Detect which cell encompasses the target text, then output its (X, Y) center coordinate. 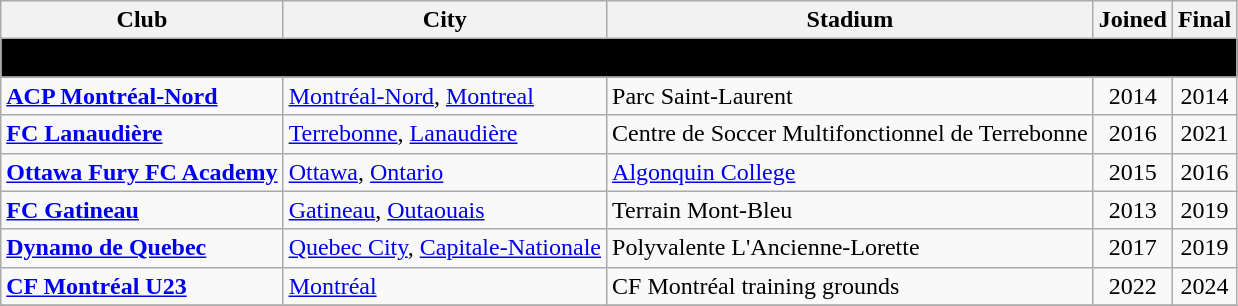
Former teams (619, 58)
2022 (1132, 286)
ACP Montréal-Nord (142, 96)
Joined (1132, 20)
Montréal-Nord, Montreal (444, 96)
Quebec City, Capitale-Nationale (444, 248)
Club (142, 20)
Final (1204, 20)
Terrebonne, Lanaudière (444, 134)
2024 (1204, 286)
2013 (1132, 210)
FC Lanaudière (142, 134)
Centre de Soccer Multifonctionnel de Terrebonne (850, 134)
Montréal (444, 286)
Terrain Mont-Bleu (850, 210)
2017 (1132, 248)
Algonquin College (850, 172)
Polyvalente L'Ancienne-Lorette (850, 248)
Ottawa Fury FC Academy (142, 172)
CF Montréal U23 (142, 286)
City (444, 20)
Dynamo de Quebec (142, 248)
FC Gatineau (142, 210)
2021 (1204, 134)
Ottawa, Ontario (444, 172)
2015 (1132, 172)
CF Montréal training grounds (850, 286)
Stadium (850, 20)
Gatineau, Outaouais (444, 210)
Parc Saint-Laurent (850, 96)
